Provide the (x, y) coordinate of the cell's center where the given text is located.  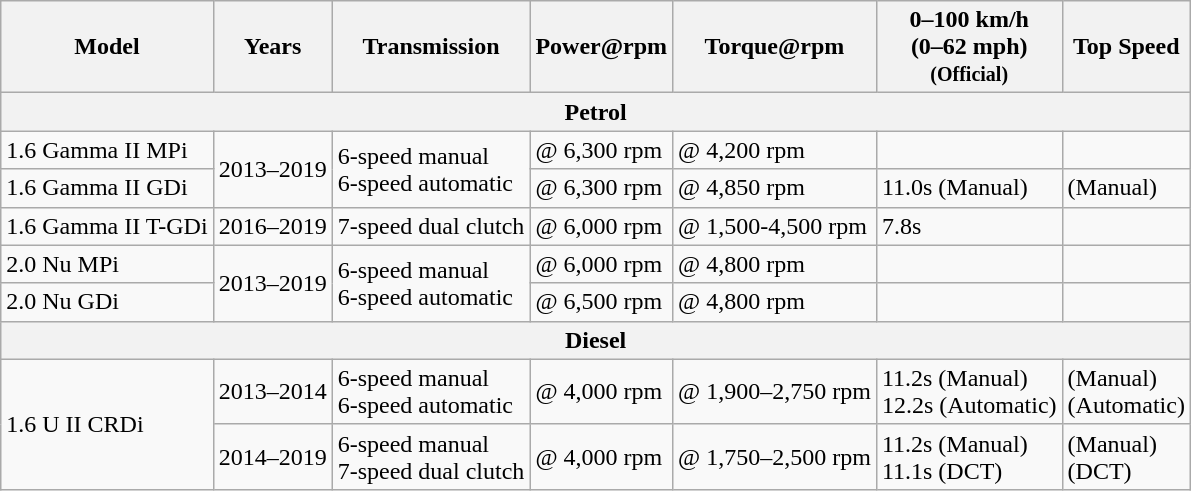
@ 1,900–2,750 rpm (775, 392)
1.6 Gamma II GDi (107, 188)
11.0s (Manual) (969, 188)
1.6 U II CRDi (107, 424)
0–100 km/h(0–62 mph)(Official) (969, 47)
@ 1,500-4,500 rpm (775, 226)
2014–2019 (272, 456)
Transmission (431, 47)
2013–2014 (272, 392)
7.8s (969, 226)
2.0 Nu GDi (107, 302)
1.6 Gamma II T-GDi (107, 226)
2.0 Nu MPi (107, 264)
1.6 Gamma II MPi (107, 150)
Years (272, 47)
(Manual) (1126, 188)
Top Speed (1126, 47)
@ 6,500 rpm (602, 302)
@ 1,750–2,500 rpm (775, 456)
Diesel (596, 340)
2016–2019 (272, 226)
Power@rpm (602, 47)
@ 4,850 rpm (775, 188)
Model (107, 47)
6-speed manual7-speed dual clutch (431, 456)
(Manual) (DCT) (1126, 456)
@ 4,200 rpm (775, 150)
11.2s (Manual)12.2s (Automatic) (969, 392)
7-speed dual clutch (431, 226)
(Manual) (Automatic) (1126, 392)
Petrol (596, 112)
11.2s (Manual)11.1s (DCT) (969, 456)
Torque@rpm (775, 47)
